Determine the [X, Y] coordinate at the center of the cell enclosing the given text.  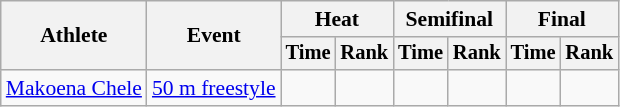
Heat [337, 19]
Athlete [74, 36]
50 m freestyle [214, 88]
Event [214, 36]
Semifinal [449, 19]
Final [562, 19]
Makoena Chele [74, 88]
